Return (x, y) of the center of cell containing provided text 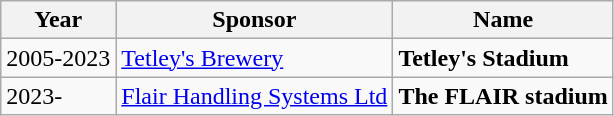
The FLAIR stadium (503, 96)
Tetley's Stadium (503, 58)
Flair Handling Systems Ltd (254, 96)
2005-2023 (58, 58)
2023- (58, 96)
Year (58, 20)
Sponsor (254, 20)
Tetley's Brewery (254, 58)
Name (503, 20)
